Scan for the cell matching the given text and deliver its [x, y] coordinate at center. 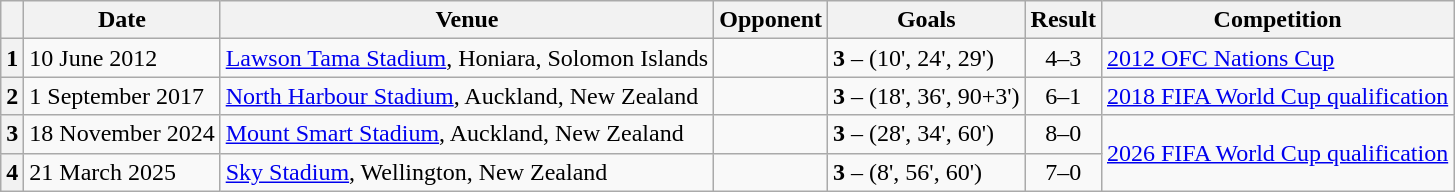
1 [12, 58]
3 [12, 134]
3 – (10', 24', 29') [927, 58]
Mount Smart Stadium, Auckland, New Zealand [467, 134]
1 September 2017 [122, 96]
Lawson Tama Stadium, Honiara, Solomon Islands [467, 58]
3 – (28', 34', 60') [927, 134]
2018 FIFA World Cup qualification [1277, 96]
Result [1063, 20]
3 – (8', 56', 60') [927, 172]
Competition [1277, 20]
2 [12, 96]
18 November 2024 [122, 134]
Sky Stadium, Wellington, New Zealand [467, 172]
4–3 [1063, 58]
Opponent [771, 20]
Venue [467, 20]
7–0 [1063, 172]
2012 OFC Nations Cup [1277, 58]
21 March 2025 [122, 172]
4 [12, 172]
8–0 [1063, 134]
6–1 [1063, 96]
2026 FIFA World Cup qualification [1277, 153]
North Harbour Stadium, Auckland, New Zealand [467, 96]
10 June 2012 [122, 58]
Goals [927, 20]
Date [122, 20]
3 – (18', 36', 90+3') [927, 96]
